Return the [X, Y] coordinate for the center point of the cell that contains the specified text.  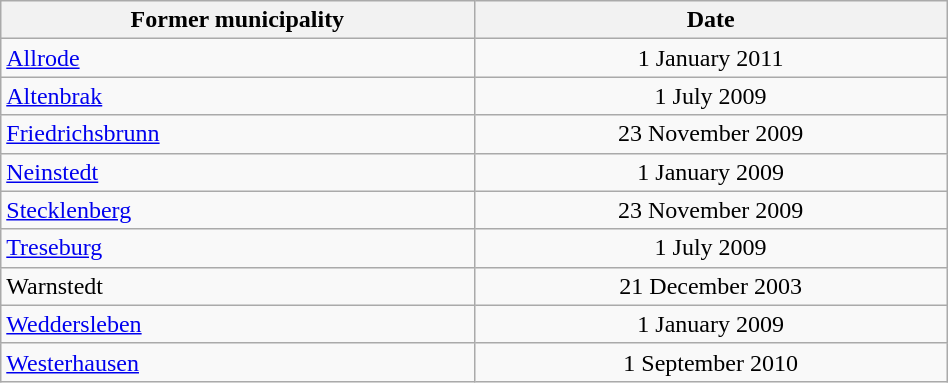
1 January 2011 [710, 58]
21 December 2003 [710, 286]
Stecklenberg [238, 210]
Westerhausen [238, 362]
Former municipality [238, 20]
Altenbrak [238, 96]
Treseburg [238, 248]
Date [710, 20]
1 September 2010 [710, 362]
Warnstedt [238, 286]
Neinstedt [238, 172]
Friedrichsbrunn [238, 134]
Allrode [238, 58]
Weddersleben [238, 324]
